Find where the given text appears and provide that cell's center as (X, Y) coordinate. 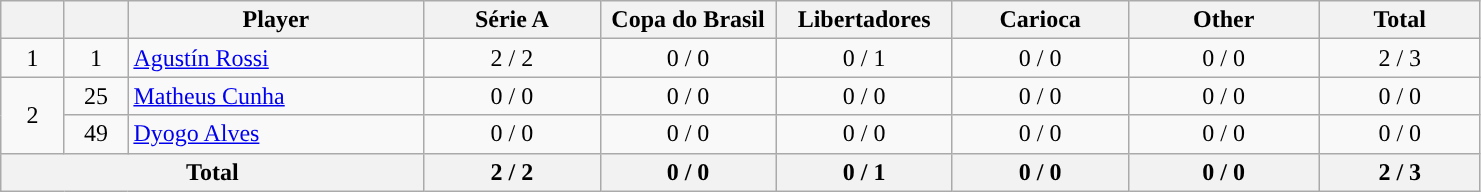
Agustín Rossi (276, 58)
Other (1224, 20)
Player (276, 20)
Série A (512, 20)
Copa do Brasil (688, 20)
Dyogo Alves (276, 134)
2 (33, 115)
Carioca (1040, 20)
Matheus Cunha (276, 96)
25 (96, 96)
49 (96, 134)
Libertadores (864, 20)
